Return the [x, y] coordinate for the center point of the cell that contains the specified text.  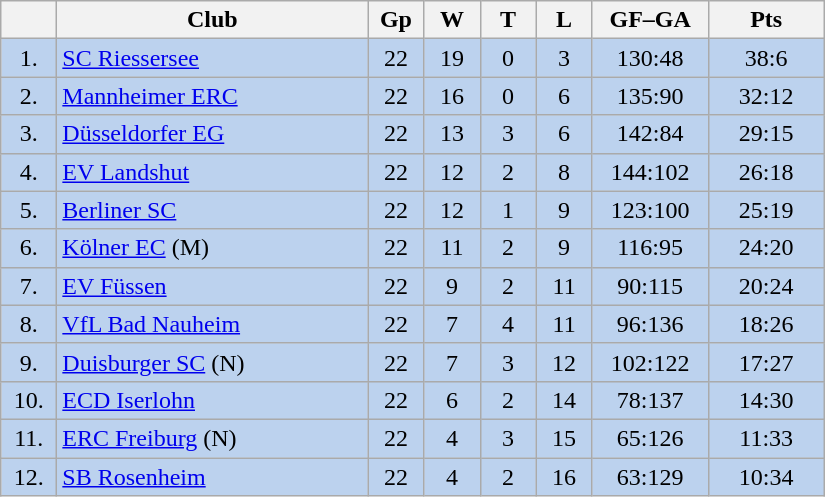
3. [29, 134]
EV Füssen [212, 286]
Mannheimer ERC [212, 96]
L [564, 20]
14:30 [766, 400]
78:137 [650, 400]
10:34 [766, 477]
26:18 [766, 172]
SB Rosenheim [212, 477]
29:15 [766, 134]
GF–GA [650, 20]
9. [29, 362]
W [452, 20]
102:122 [650, 362]
Düsseldorfer EG [212, 134]
Gp [396, 20]
32:12 [766, 96]
6. [29, 248]
17:27 [766, 362]
63:129 [650, 477]
Pts [766, 20]
25:19 [766, 210]
10. [29, 400]
14 [564, 400]
12. [29, 477]
8. [29, 324]
EV Landshut [212, 172]
VfL Bad Nauheim [212, 324]
Duisburger SC (N) [212, 362]
4. [29, 172]
Kölner EC (M) [212, 248]
ERC Freiburg (N) [212, 438]
7. [29, 286]
T [508, 20]
135:90 [650, 96]
SC Riessersee [212, 58]
5. [29, 210]
ECD Iserlohn [212, 400]
8 [564, 172]
130:48 [650, 58]
Berliner SC [212, 210]
20:24 [766, 286]
38:6 [766, 58]
19 [452, 58]
24:20 [766, 248]
15 [564, 438]
96:136 [650, 324]
11:33 [766, 438]
13 [452, 134]
18:26 [766, 324]
142:84 [650, 134]
144:102 [650, 172]
11. [29, 438]
116:95 [650, 248]
1 [508, 210]
90:115 [650, 286]
123:100 [650, 210]
1. [29, 58]
2. [29, 96]
Club [212, 20]
65:126 [650, 438]
